Extract the [X, Y] coordinate from the center of the cell holding the provided text.  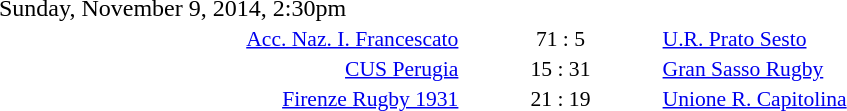
15 : 31 [560, 68]
71 : 5 [560, 38]
